Output the [X, Y] coordinate of the center of the cell containing the given text.  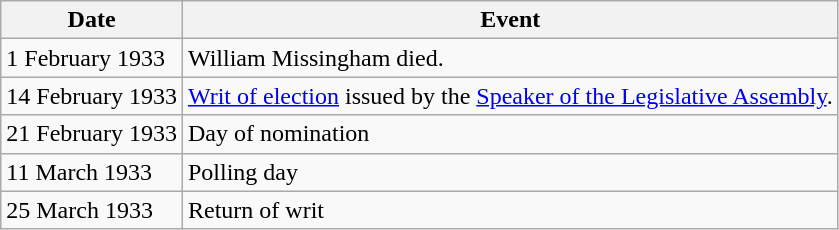
14 February 1933 [92, 96]
11 March 1933 [92, 172]
Day of nomination [510, 134]
Return of writ [510, 210]
21 February 1933 [92, 134]
William Missingham died. [510, 58]
Polling day [510, 172]
25 March 1933 [92, 210]
Date [92, 20]
1 February 1933 [92, 58]
Writ of election issued by the Speaker of the Legislative Assembly. [510, 96]
Event [510, 20]
